Pinpoint the cell where the given text exists, returning its (x, y) midpoint coordinate. 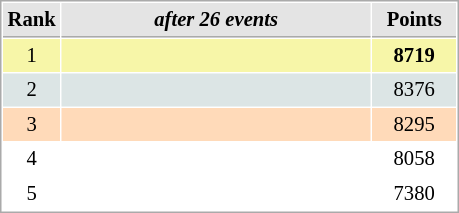
1 (32, 56)
8719 (414, 56)
after 26 events (216, 20)
7380 (414, 194)
4 (32, 158)
8295 (414, 124)
3 (32, 124)
Rank (32, 20)
5 (32, 194)
8058 (414, 158)
Points (414, 20)
8376 (414, 90)
2 (32, 90)
